Locate the cell with the specified text and output its (x, y) center coordinate. 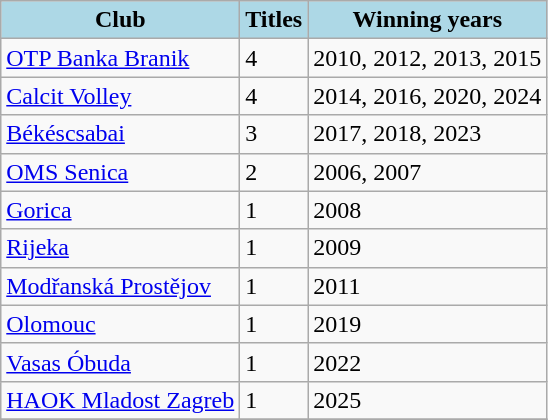
Gorica (120, 210)
Olomouc (120, 324)
2017, 2018, 2023 (428, 134)
2022 (428, 362)
Modřanská Prostějov (120, 286)
Calcit Volley (120, 96)
HAOK Mladost Zagreb (120, 400)
2014, 2016, 2020, 2024 (428, 96)
2008 (428, 210)
Club (120, 20)
2009 (428, 248)
2019 (428, 324)
2025 (428, 400)
3 (274, 134)
Békéscsabai (120, 134)
OTP Banka Branik (120, 58)
Winning years (428, 20)
Titles (274, 20)
2 (274, 172)
OMS Senica (120, 172)
2010, 2012, 2013, 2015 (428, 58)
2011 (428, 286)
Vasas Óbuda (120, 362)
Rijeka (120, 248)
2006, 2007 (428, 172)
